Detect which cell encompasses the target text, then output its (X, Y) center coordinate. 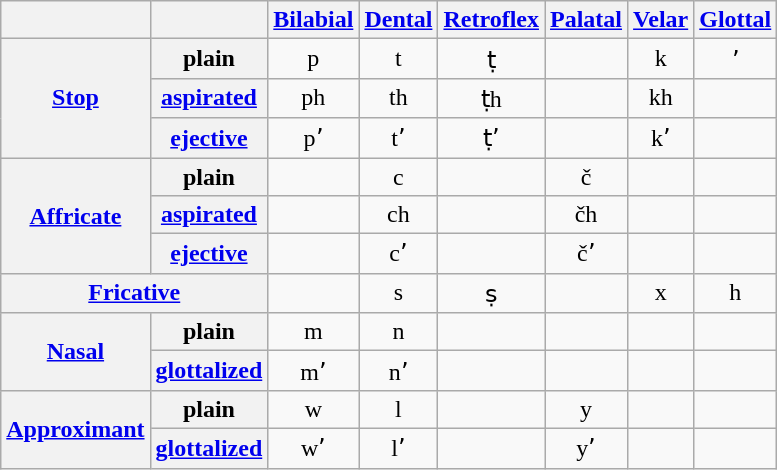
wʼ (314, 448)
kh (661, 98)
č (586, 177)
čʼ (586, 254)
p (314, 59)
tʼ (398, 138)
Velar (661, 20)
m (314, 332)
lʼ (398, 448)
Bilabial (314, 20)
Retroflex (492, 20)
k (661, 59)
th (398, 98)
ṣ (492, 293)
ph (314, 98)
Affricate (76, 216)
n (398, 332)
c (398, 177)
cʼ (398, 254)
h (736, 293)
ʼ (736, 59)
yʼ (586, 448)
Approximant (76, 429)
Palatal (586, 20)
Fricative (134, 293)
ch (398, 215)
ṭh (492, 98)
Glottal (736, 20)
kʼ (661, 138)
t (398, 59)
Stop (76, 98)
pʼ (314, 138)
w (314, 409)
Dental (398, 20)
x (661, 293)
mʼ (314, 371)
s (398, 293)
ṭ (492, 59)
l (398, 409)
y (586, 409)
čh (586, 215)
nʼ (398, 371)
Nasal (76, 352)
ṭʼ (492, 138)
